Locate the cell with the specified text and output its [x, y] center coordinate. 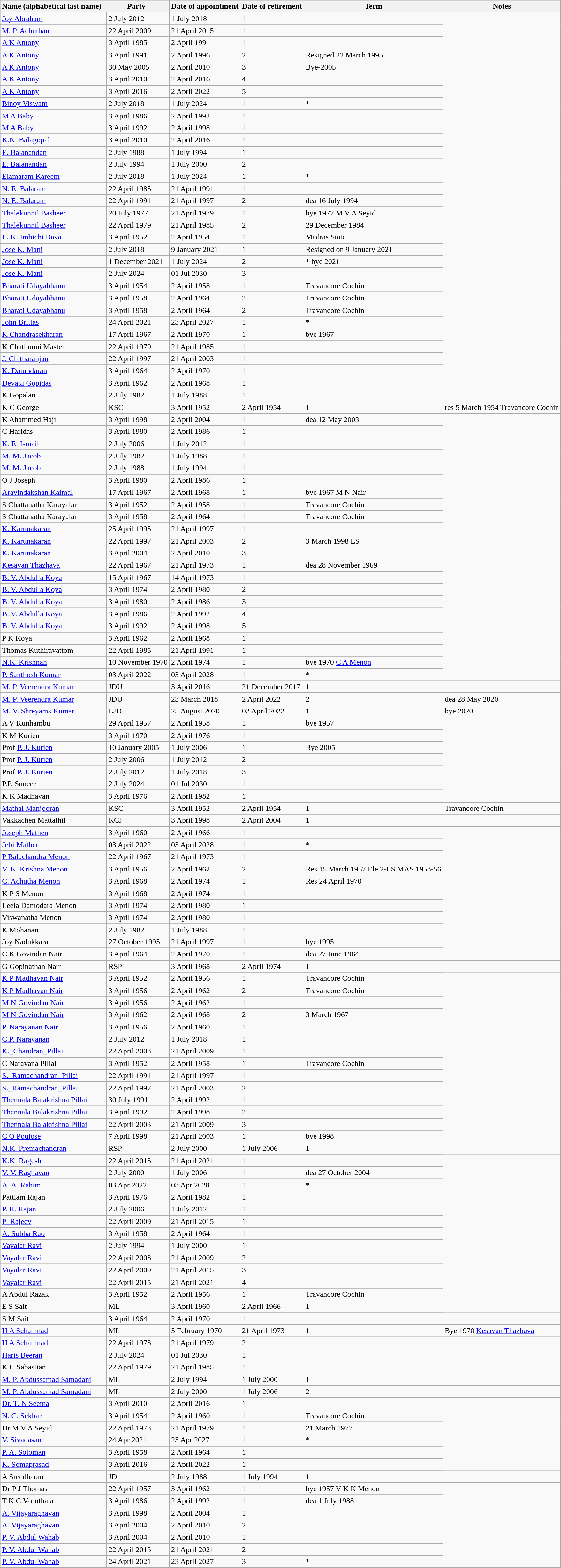
C O Poulose [52, 1136]
15 April 1967 [138, 577]
K. E. Ismail [52, 444]
Joy Abraham [52, 19]
P.P. Suneer [52, 784]
21 March 1977 [374, 1428]
Res 15 March 1957 Ele 2-LS MAS 1953-56 [374, 869]
Jebi Mather [52, 845]
P. A. Soloman [52, 1452]
Kesavan Thazhava [52, 565]
Thomas Kuthiravattom [52, 650]
Pattiam Rajan [52, 1197]
3 April 1985 [138, 43]
bye 1957 [374, 723]
K Ahammed Haji [52, 419]
dea 27 October 2004 [374, 1173]
Date of appointment [205, 6]
bye 1967 [374, 334]
G Gopinathan Nair [52, 966]
N.K. Premachandran [52, 1149]
Party [136, 6]
bye 1995 [374, 942]
5 February 1970 [205, 1331]
dea 28 November 1969 [374, 565]
Dr. T. N Seema [52, 1404]
Bye 1970 Kesavan Thazhava [502, 1331]
3 April 1970 [138, 735]
bye 1967 M N Nair [374, 492]
A Abdul Razak [52, 1294]
M. V. Shreyams Kumar [52, 711]
03 Apr 2028 [205, 1185]
2 April 1976 [205, 735]
29 December 1984 [374, 225]
24 Apr 2021 [138, 1440]
C K Govindan Nair [52, 954]
P. R. Rajan [52, 1209]
P Balachandra Menon [52, 857]
02 April 2022 [272, 711]
Elamaram Kareem [52, 177]
K K Madhavan [52, 796]
Notes [502, 6]
K C George [52, 407]
K.N. Balagopal [52, 140]
03 Apr 2022 [138, 1185]
Name (alphabetical last name) [52, 6]
10 January 2005 [138, 748]
dea 16 July 1994 [374, 201]
Mathai Manjooran [52, 808]
Date of retirement [272, 6]
bye 1970 C A Menon [374, 662]
Resigned 22 March 1995 [374, 55]
3 March 1967 [374, 1015]
bye 2020 [502, 711]
P. Santhosh Kumar [52, 675]
Devaki Gopidas [52, 383]
T K C Vaduthala [52, 1501]
23 March 2018 [205, 699]
22 April 1957 [138, 1489]
C Haridas [52, 432]
K._Chandran_Pillai [52, 1051]
E S Sait [52, 1306]
Dr P J Thomas [52, 1489]
dea 1 July 1988 [374, 1501]
K Chandrasekharan [52, 334]
John Brittas [52, 322]
2 April 1991 [205, 43]
Viswanatha Menon [52, 917]
dea 28 May 2020 [502, 699]
Bye-2005 [374, 67]
Binoy Viswam [52, 103]
Joy Nadukkara [52, 942]
Madras State [374, 237]
Vakkachen Mattathil [52, 820]
K Gopalan [52, 395]
dea 27 June 1964 [374, 954]
O J Joseph [52, 480]
bye 1998 [374, 1136]
Res 24 April 1970 [374, 881]
P_Rajeev [52, 1221]
bye 1957 V K K Menon [374, 1489]
P. Narayanan Nair [52, 1027]
A. Subba Rao [52, 1233]
29 April 1957 [138, 723]
N. C. Sekhar [52, 1416]
E. K. Imbichi Bava [52, 237]
C.P. Narayanan [52, 1039]
V. V. Raghavan [52, 1173]
25 April 1995 [138, 529]
Term [374, 6]
2 April 1996 [205, 55]
A V Kunhambu [52, 723]
Aravindakshan Kaimal [52, 492]
Resigned on 9 January 2021 [374, 249]
V. K. Krishna Menon [52, 869]
27 October 1995 [138, 942]
30 May 2005 [138, 67]
P K Koya [52, 638]
K. Somaprasad [52, 1464]
30 July 1991 [138, 1100]
K.K. Ragesh [52, 1161]
S M Sait [52, 1319]
K M Kurien [52, 735]
Haris Beeran [52, 1355]
K Mohanan [52, 930]
V. Sivadasan [52, 1440]
K. Damodaran [52, 371]
1 December 2021 [138, 261]
A. A. Rahim [52, 1185]
Bye 2005 [374, 748]
K C Sabastian [52, 1367]
J. Chitharanjan [52, 359]
3 April 1991 [138, 55]
9 January 2021 [205, 249]
Dr M V A Seyid [52, 1428]
20 July 1977 [138, 213]
C Narayana Pillai [52, 1063]
N.K. Krishnan [52, 662]
Leela Damodara Menon [52, 905]
23 Apr 2027 [205, 1440]
A Sreedharan [52, 1476]
JD [138, 1476]
* bye 2021 [374, 261]
dea 12 May 2003 [374, 419]
bye 1977 M V A Seyid [374, 213]
KCJ [138, 820]
3 March 1998 LS [374, 541]
25 August 2020 [205, 711]
M. P. Achuthan [52, 31]
C. Achutha Menon [52, 881]
Joseph Mathen [52, 833]
14 April 1973 [205, 577]
K P S Menon [52, 893]
10 November 1970 [138, 662]
7 April 1998 [138, 1136]
21 December 2017 [272, 687]
K Chathunni Master [52, 346]
LJD [138, 711]
res 5 March 1954 Travancore Cochin [502, 407]
